Identify which cell holds the provided text, then report its (X, Y) central coordinate. 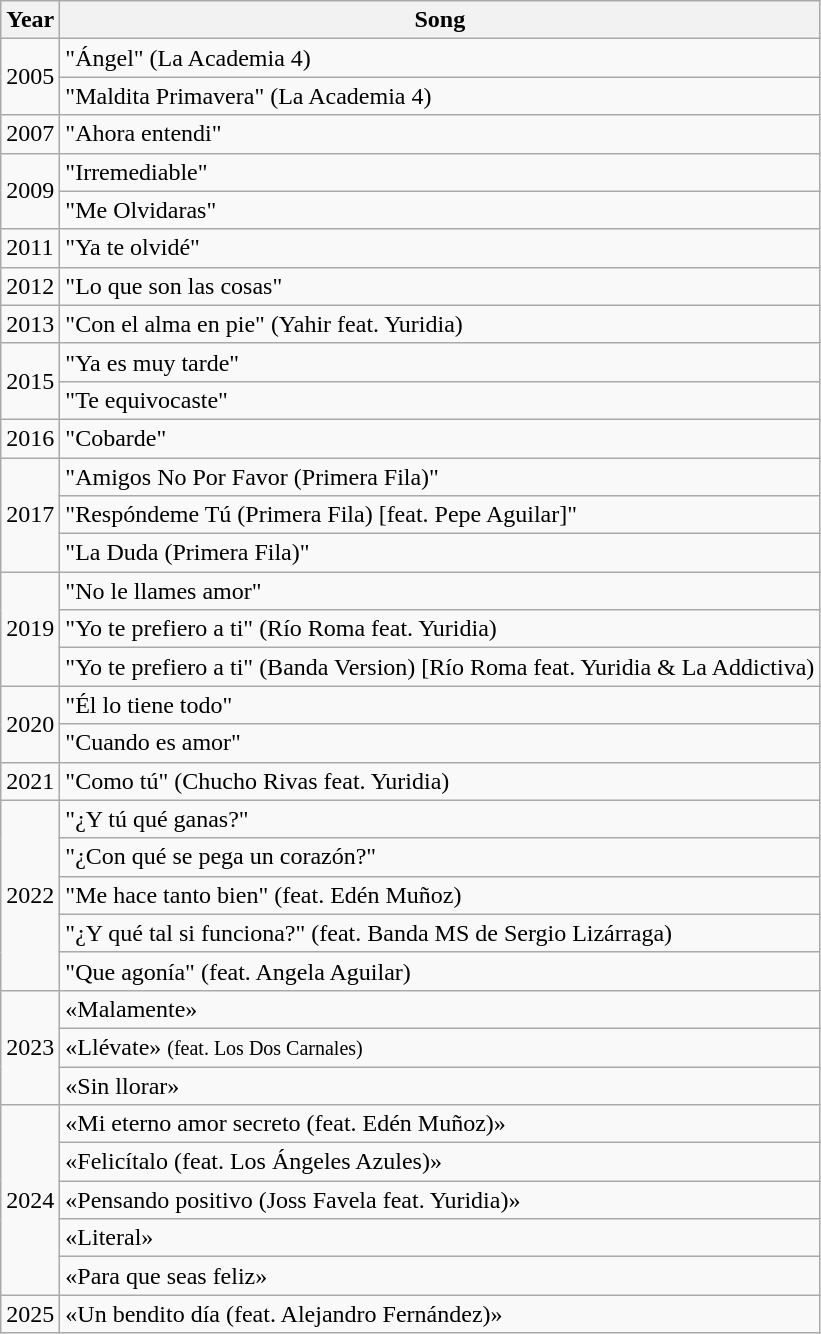
«Sin llorar» (440, 1085)
2005 (30, 77)
"Con el alma en pie" (Yahir feat. Yuridia) (440, 324)
2025 (30, 1314)
"Ahora entendi" (440, 134)
"La Duda (Primera Fila)" (440, 553)
"Maldita Primavera" (La Academia 4) (440, 96)
«Pensando positivo (Joss Favela feat. Yuridia)» (440, 1200)
2011 (30, 248)
«Malamente» (440, 1009)
"Lo que son las cosas" (440, 286)
"¿Y tú qué ganas?" (440, 819)
"Irremediable" (440, 172)
"Yo te prefiero a ti" (Banda Version) [Río Roma feat. Yuridia & La Addictiva) (440, 667)
"Te equivocaste" (440, 400)
"¿Con qué se pega un corazón?" (440, 857)
«Mi eterno amor secreto (feat. Edén Muñoz)» (440, 1124)
2020 (30, 724)
«Literal» (440, 1238)
«Felicítalo (feat. Los Ángeles Azules)» (440, 1162)
"Me Olvidaras" (440, 210)
2017 (30, 515)
«Para que seas feliz» (440, 1276)
2015 (30, 381)
"Ya es muy tarde" (440, 362)
"¿Y qué tal si funciona?" (feat. Banda MS de Sergio Lizárraga) (440, 933)
"Me hace tanto bien" (feat. Edén Muñoz) (440, 895)
2007 (30, 134)
2023 (30, 1047)
"Como tú" (Chucho Rivas feat. Yuridia) (440, 781)
"No le llames amor" (440, 591)
2009 (30, 191)
"Cobarde" (440, 438)
"Respóndeme Tú (Primera Fila) [feat. Pepe Aguilar]" (440, 515)
"Ángel" (La Academia 4) (440, 58)
"Cuando es amor" (440, 743)
2022 (30, 895)
2021 (30, 781)
«Un bendito día (feat. Alejandro Fernández)» (440, 1314)
2013 (30, 324)
Year (30, 20)
"Él lo tiene todo" (440, 705)
"Que agonía" (feat. Angela Aguilar) (440, 971)
"Yo te prefiero a ti" (Río Roma feat. Yuridia) (440, 629)
2016 (30, 438)
2019 (30, 629)
Song (440, 20)
2012 (30, 286)
"Amigos No Por Favor (Primera Fila)" (440, 477)
«Llévate» (feat. Los Dos Carnales) (440, 1047)
"Ya te olvidé" (440, 248)
2024 (30, 1200)
